Output the [x, y] coordinate of the center of the cell containing the given text.  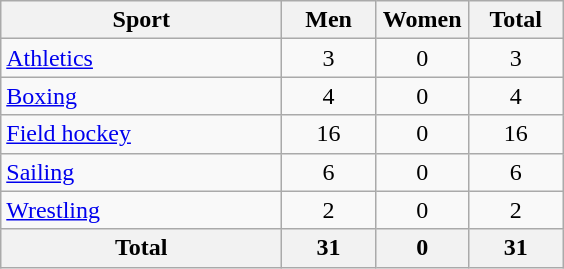
Field hockey [142, 134]
Men [329, 20]
Women [422, 20]
Boxing [142, 96]
Sailing [142, 172]
Athletics [142, 58]
Wrestling [142, 210]
Sport [142, 20]
